Extract the [X, Y] coordinate from the center of the cell holding the provided text.  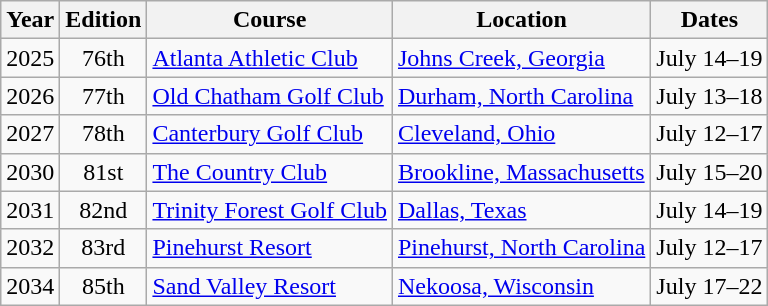
Dates [710, 20]
83rd [104, 248]
Atlanta Athletic Club [270, 58]
2025 [30, 58]
2026 [30, 96]
July 17–22 [710, 286]
Pinehurst, North Carolina [521, 248]
July 15–20 [710, 172]
Durham, North Carolina [521, 96]
Trinity Forest Golf Club [270, 210]
Johns Creek, Georgia [521, 58]
July 13–18 [710, 96]
Canterbury Golf Club [270, 134]
Edition [104, 20]
The Country Club [270, 172]
Cleveland, Ohio [521, 134]
2027 [30, 134]
Sand Valley Resort [270, 286]
Old Chatham Golf Club [270, 96]
76th [104, 58]
85th [104, 286]
77th [104, 96]
78th [104, 134]
82nd [104, 210]
2034 [30, 286]
Year [30, 20]
2030 [30, 172]
Pinehurst Resort [270, 248]
Brookline, Massachusetts [521, 172]
Dallas, Texas [521, 210]
Course [270, 20]
2031 [30, 210]
81st [104, 172]
2032 [30, 248]
Nekoosa, Wisconsin [521, 286]
Location [521, 20]
